Provide the [X, Y] coordinate of the cell's center where the given text is located.  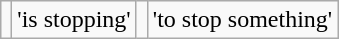
'is stopping' [74, 20]
'to stop something' [242, 20]
